From the cell containing the given text, extract its center point as (x, y) coordinate. 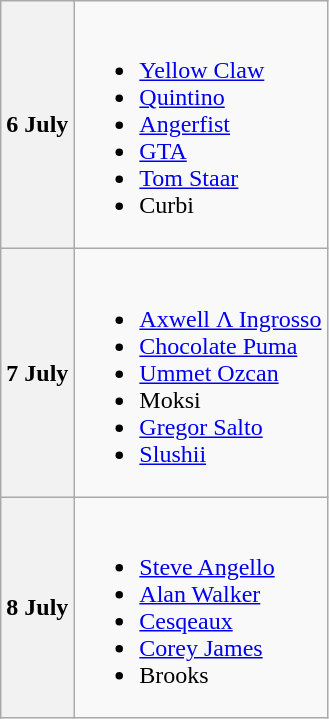
Yellow ClawQuintinoAngerfistGTATom StaarCurbi (200, 125)
Steve AngelloAlan WalkerCesqeauxCorey JamesBrooks (200, 608)
7 July (38, 373)
8 July (38, 608)
Axwell Λ IngrossoChocolate PumaUmmet OzcanMoksiGregor SaltoSlushii (200, 373)
6 July (38, 125)
